Output the [X, Y] coordinate of the center of the cell containing the given text.  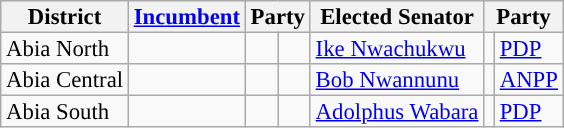
Adolphus Wabara [396, 112]
Abia North [65, 49]
Abia South [65, 112]
District [65, 17]
Ike Nwachukwu [396, 49]
Bob Nwannunu [396, 80]
Elected Senator [396, 17]
ANPP [528, 80]
Abia Central [65, 80]
Incumbent [186, 17]
